Search for the cell housing the specified text and yield its (X, Y) center coordinate. 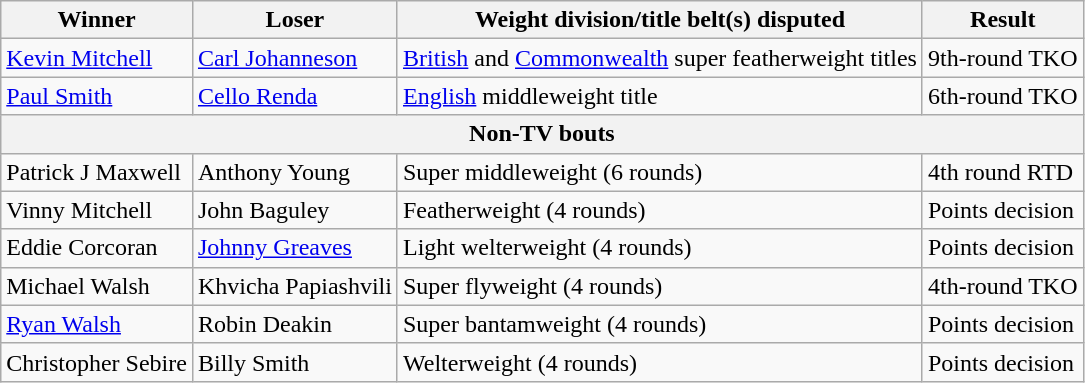
Super middleweight (6 rounds) (660, 172)
9th-round TKO (1002, 58)
4th round RTD (1002, 172)
Christopher Sebire (97, 362)
Non-TV bouts (542, 134)
Cello Renda (294, 96)
Featherweight (4 rounds) (660, 210)
Result (1002, 20)
Ryan Walsh (97, 324)
Super bantamweight (4 rounds) (660, 324)
Super flyweight (4 rounds) (660, 286)
6th-round TKO (1002, 96)
John Baguley (294, 210)
English middleweight title (660, 96)
Loser (294, 20)
Billy Smith (294, 362)
Paul Smith (97, 96)
Khvicha Papiashvili (294, 286)
Carl Johanneson (294, 58)
Vinny Mitchell (97, 210)
Welterweight (4 rounds) (660, 362)
Light welterweight (4 rounds) (660, 248)
Kevin Mitchell (97, 58)
Eddie Corcoran (97, 248)
Winner (97, 20)
Patrick J Maxwell (97, 172)
British and Commonwealth super featherweight titles (660, 58)
4th-round TKO (1002, 286)
Johnny Greaves (294, 248)
Robin Deakin (294, 324)
Anthony Young (294, 172)
Michael Walsh (97, 286)
Weight division/title belt(s) disputed (660, 20)
